Extract the (x, y) coordinate from the center of the cell holding the provided text.  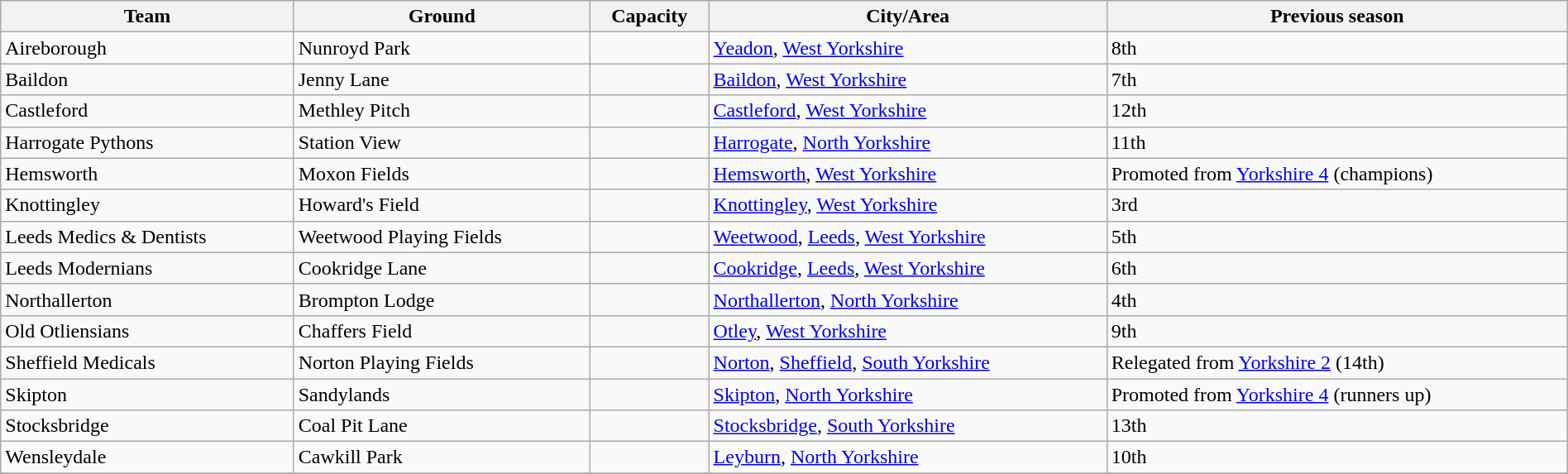
Skipton (147, 395)
Northallerton, North Yorkshire (908, 299)
Castleford (147, 111)
Methley Pitch (442, 111)
10th (1336, 457)
11th (1336, 142)
Baildon (147, 79)
5th (1336, 237)
Relegated from Yorkshire 2 (14th) (1336, 362)
Ground (442, 17)
12th (1336, 111)
Nunroyd Park (442, 48)
Promoted from Yorkshire 4 (champions) (1336, 174)
9th (1336, 331)
Baildon, West Yorkshire (908, 79)
Weetwood Playing Fields (442, 237)
Coal Pit Lane (442, 426)
Skipton, North Yorkshire (908, 395)
Norton, Sheffield, South Yorkshire (908, 362)
Chaffers Field (442, 331)
Weetwood, Leeds, West Yorkshire (908, 237)
Sheffield Medicals (147, 362)
Harrogate, North Yorkshire (908, 142)
Stocksbridge (147, 426)
Team (147, 17)
Jenny Lane (442, 79)
13th (1336, 426)
Cookridge Lane (442, 268)
Knottingley (147, 205)
Promoted from Yorkshire 4 (runners up) (1336, 395)
Leeds Modernians (147, 268)
6th (1336, 268)
Knottingley, West Yorkshire (908, 205)
Northallerton (147, 299)
Hemsworth (147, 174)
Norton Playing Fields (442, 362)
Leyburn, North Yorkshire (908, 457)
Old Otliensians (147, 331)
4th (1336, 299)
Previous season (1336, 17)
Moxon Fields (442, 174)
Station View (442, 142)
Brompton Lodge (442, 299)
7th (1336, 79)
Stocksbridge, South Yorkshire (908, 426)
Cawkill Park (442, 457)
Capacity (649, 17)
3rd (1336, 205)
Wensleydale (147, 457)
Harrogate Pythons (147, 142)
Yeadon, West Yorkshire (908, 48)
Sandylands (442, 395)
8th (1336, 48)
Hemsworth, West Yorkshire (908, 174)
Otley, West Yorkshire (908, 331)
Aireborough (147, 48)
Cookridge, Leeds, West Yorkshire (908, 268)
Howard's Field (442, 205)
Castleford, West Yorkshire (908, 111)
Leeds Medics & Dentists (147, 237)
City/Area (908, 17)
